Capture the cell that displays the provided text and extract its (x, y) central coordinate. 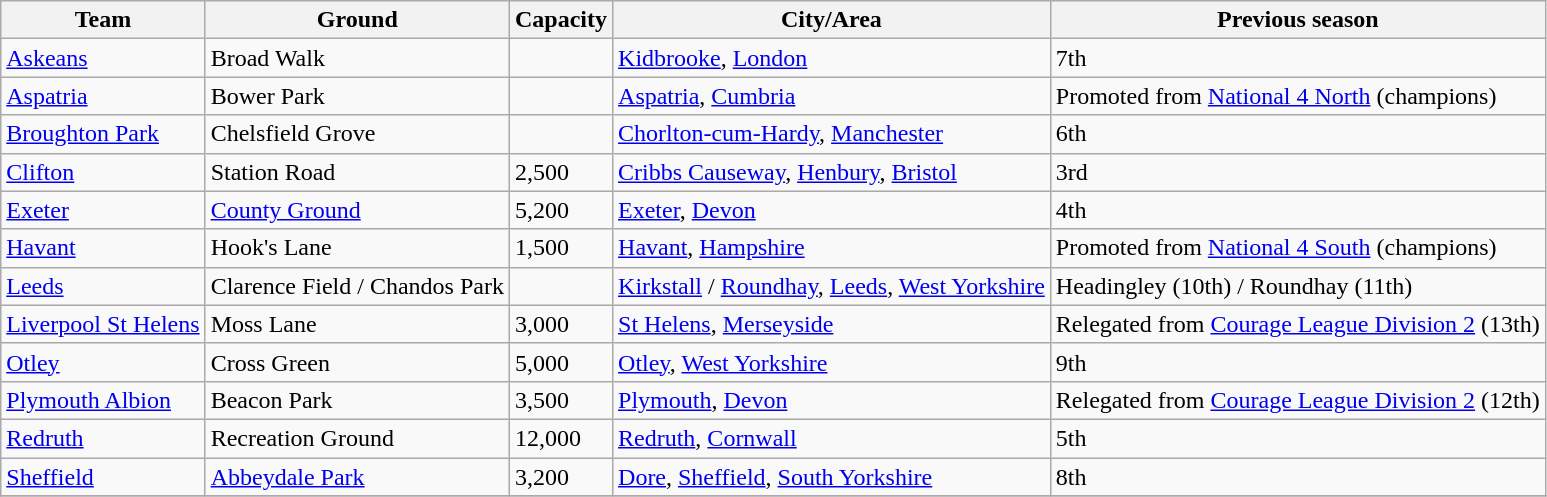
Dore, Sheffield, South Yorkshire (832, 477)
Cribbs Causeway, Henbury, Bristol (832, 172)
Moss Lane (357, 324)
Kirkstall / Roundhay, Leeds, West Yorkshire (832, 286)
Chelsfield Grove (357, 134)
Sheffield (103, 477)
St Helens, Merseyside (832, 324)
Plymouth Albion (103, 400)
5th (1298, 438)
5,200 (560, 210)
Chorlton-cum-Hardy, Manchester (832, 134)
3,500 (560, 400)
Clarence Field / Chandos Park (357, 286)
5,000 (560, 362)
Aspatria (103, 96)
Kidbrooke, London (832, 58)
Havant, Hampshire (832, 248)
Beacon Park (357, 400)
2,500 (560, 172)
Relegated from Courage League Division 2 (12th) (1298, 400)
Bower Park (357, 96)
Relegated from Courage League Division 2 (13th) (1298, 324)
6th (1298, 134)
Exeter (103, 210)
Previous season (1298, 20)
Broughton Park (103, 134)
Abbeydale Park (357, 477)
Otley, West Yorkshire (832, 362)
County Ground (357, 210)
3rd (1298, 172)
Clifton (103, 172)
7th (1298, 58)
Leeds (103, 286)
Promoted from National 4 North (champions) (1298, 96)
Otley (103, 362)
Capacity (560, 20)
12,000 (560, 438)
Recreation Ground (357, 438)
Hook's Lane (357, 248)
Redruth, Cornwall (832, 438)
Aspatria, Cumbria (832, 96)
Broad Walk (357, 58)
Cross Green (357, 362)
Ground (357, 20)
3,000 (560, 324)
Havant (103, 248)
Headingley (10th) / Roundhay (11th) (1298, 286)
4th (1298, 210)
Askeans (103, 58)
8th (1298, 477)
Station Road (357, 172)
Redruth (103, 438)
1,500 (560, 248)
9th (1298, 362)
Exeter, Devon (832, 210)
Liverpool St Helens (103, 324)
City/Area (832, 20)
Team (103, 20)
Plymouth, Devon (832, 400)
3,200 (560, 477)
Promoted from National 4 South (champions) (1298, 248)
